From the cell containing the given text, extract its center point as [x, y] coordinate. 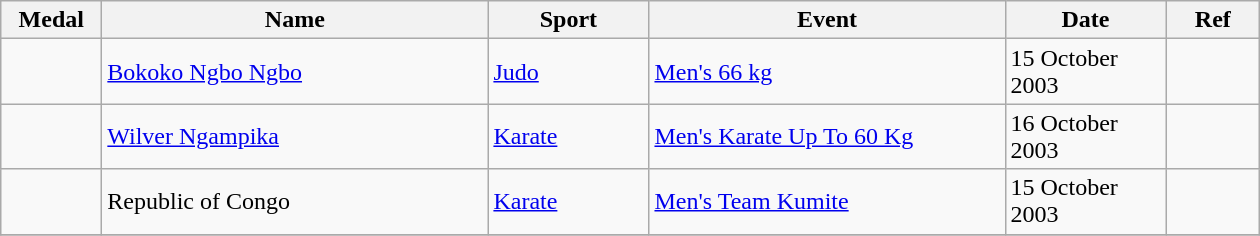
Republic of Congo [295, 202]
Event [827, 20]
Judo [568, 72]
Men's Karate Up To 60 Kg [827, 136]
Wilver Ngampika [295, 136]
Name [295, 20]
Men's Team Kumite [827, 202]
Ref [1213, 20]
Date [1086, 20]
Sport [568, 20]
Men's 66 kg [827, 72]
Bokoko Ngbo Ngbo [295, 72]
Medal [52, 20]
16 October 2003 [1086, 136]
